Return the [x, y] coordinate for the center point of the cell that contains the specified text.  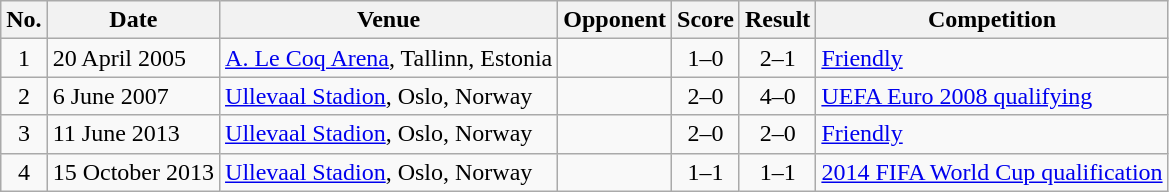
15 October 2013 [133, 172]
Score [706, 20]
2 [24, 96]
UEFA Euro 2008 qualifying [992, 96]
Opponent [615, 20]
2–1 [777, 58]
Result [777, 20]
Venue [389, 20]
4 [24, 172]
11 June 2013 [133, 134]
A. Le Coq Arena, Tallinn, Estonia [389, 58]
6 June 2007 [133, 96]
1 [24, 58]
No. [24, 20]
1–0 [706, 58]
2014 FIFA World Cup qualification [992, 172]
3 [24, 134]
Date [133, 20]
4–0 [777, 96]
Competition [992, 20]
20 April 2005 [133, 58]
